Search for the cell housing the specified text and yield its [x, y] center coordinate. 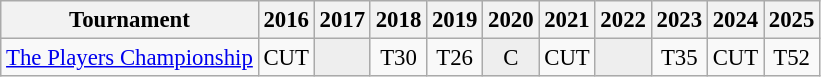
2022 [623, 20]
2025 [792, 20]
T52 [792, 58]
Tournament [130, 20]
2018 [398, 20]
2017 [342, 20]
2019 [455, 20]
The Players Championship [130, 58]
T26 [455, 58]
2024 [735, 20]
C [511, 58]
2021 [567, 20]
2023 [679, 20]
T35 [679, 58]
T30 [398, 58]
2016 [286, 20]
2020 [511, 20]
